Determine the [x, y] coordinate at the center of the cell enclosing the given text.  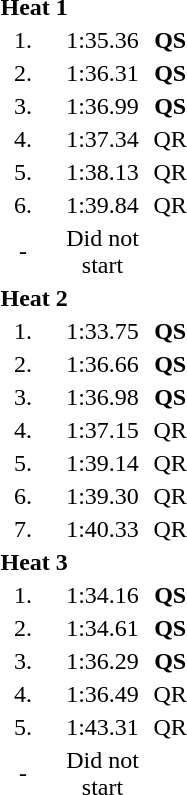
1:43.31 [102, 727]
1:34.61 [102, 628]
1:38.13 [102, 172]
1:39.84 [102, 205]
1:35.36 [102, 40]
1:36.66 [102, 364]
1:37.15 [102, 430]
1:39.30 [102, 496]
1:33.75 [102, 331]
1:36.31 [102, 73]
1:37.34 [102, 139]
1:36.98 [102, 397]
1:39.14 [102, 463]
1:36.99 [102, 106]
1:40.33 [102, 529]
1:34.16 [102, 595]
1:36.49 [102, 694]
Did not start [102, 252]
1:36.29 [102, 661]
